Search for the cell housing the specified text and yield its (X, Y) center coordinate. 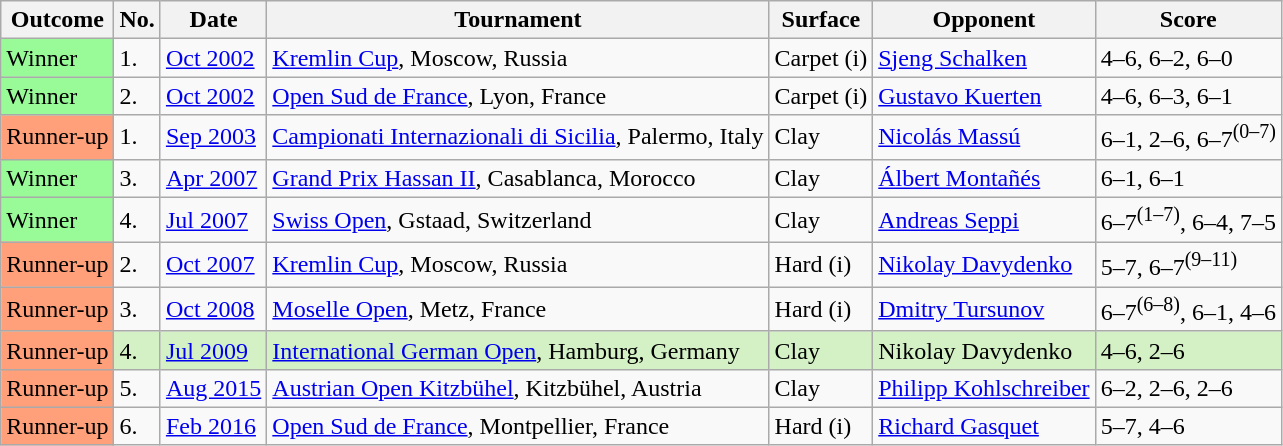
Gustavo Kuerten (984, 96)
Sjeng Schalken (984, 58)
Nicolás Massú (984, 138)
5–7, 6–7(9–11) (1188, 264)
Open Sud de France, Lyon, France (518, 96)
Jul 2009 (213, 350)
Open Sud de France, Montpellier, France (518, 426)
Moselle Open, Metz, France (518, 310)
Score (1188, 20)
Álbert Montañés (984, 178)
6. (137, 426)
Austrian Open Kitzbühel, Kitzbühel, Austria (518, 388)
6–1, 2–6, 6–7(0–7) (1188, 138)
Campionati Internazionali di Sicilia, Palermo, Italy (518, 138)
Date (213, 20)
Philipp Kohlschreiber (984, 388)
Oct 2008 (213, 310)
Aug 2015 (213, 388)
Surface (821, 20)
Tournament (518, 20)
6–2, 2–6, 2–6 (1188, 388)
International German Open, Hamburg, Germany (518, 350)
Dmitry Tursunov (984, 310)
Swiss Open, Gstaad, Switzerland (518, 220)
Outcome (58, 20)
Sep 2003 (213, 138)
Apr 2007 (213, 178)
6–7(6–8), 6–1, 4–6 (1188, 310)
Oct 2007 (213, 264)
Richard Gasquet (984, 426)
4–6, 6–2, 6–0 (1188, 58)
6–1, 6–1 (1188, 178)
Andreas Seppi (984, 220)
4–6, 2–6 (1188, 350)
Opponent (984, 20)
Feb 2016 (213, 426)
No. (137, 20)
5. (137, 388)
4–6, 6–3, 6–1 (1188, 96)
Grand Prix Hassan II, Casablanca, Morocco (518, 178)
5–7, 4–6 (1188, 426)
Jul 2007 (213, 220)
6–7(1–7), 6–4, 7–5 (1188, 220)
